Pinpoint the cell where the given text exists, returning its [x, y] midpoint coordinate. 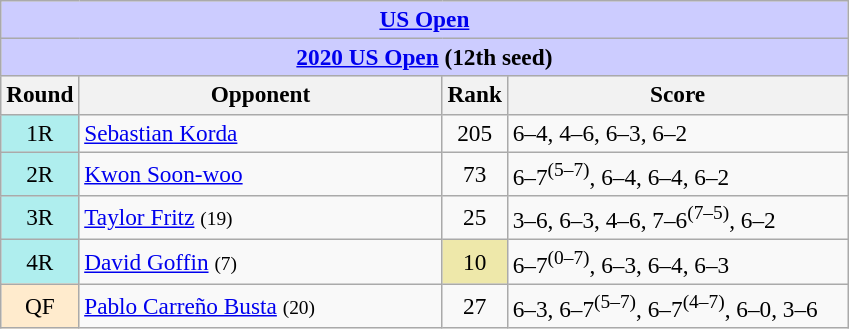
3R [40, 217]
6–4, 4–6, 6–3, 6–2 [678, 133]
David Goffin (7) [260, 261]
25 [474, 217]
3–6, 6–3, 4–6, 7–6(7–5), 6–2 [678, 217]
Rank [474, 95]
10 [474, 261]
27 [474, 306]
US Open [424, 19]
Round [40, 95]
4R [40, 261]
Taylor Fritz (19) [260, 217]
Sebastian Korda [260, 133]
205 [474, 133]
Score [678, 95]
Pablo Carreño Busta (20) [260, 306]
2R [40, 173]
2020 US Open (12th seed) [424, 57]
6–7(0–7), 6–3, 6–4, 6–3 [678, 261]
Opponent [260, 95]
1R [40, 133]
73 [474, 173]
6–7(5–7), 6–4, 6–4, 6–2 [678, 173]
QF [40, 306]
Kwon Soon-woo [260, 173]
6–3, 6–7(5–7), 6–7(4–7), 6–0, 3–6 [678, 306]
